Locate the cell with the specified text and output its [X, Y] center coordinate. 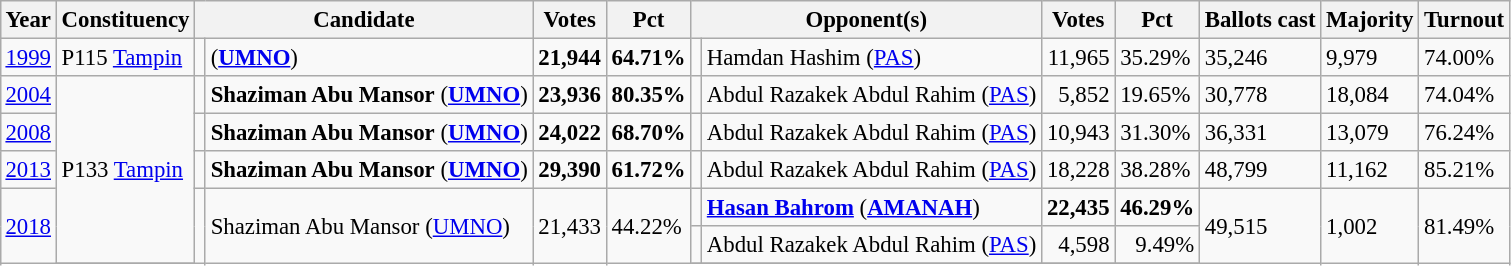
29,390 [570, 170]
2004 [28, 95]
30,778 [1260, 95]
21,944 [570, 57]
74.04% [1464, 95]
13,079 [1370, 133]
Majority [1370, 20]
9.49% [1158, 245]
1999 [28, 57]
Candidate [364, 20]
23,936 [570, 95]
5,852 [1078, 95]
31.30% [1158, 133]
2018 [28, 226]
36,331 [1260, 133]
Constituency [125, 20]
2008 [28, 133]
64.71% [648, 57]
10,943 [1078, 133]
35.29% [1158, 57]
85.21% [1464, 170]
9,979 [1370, 57]
(UMNO) [369, 57]
Year [28, 20]
76.24% [1464, 133]
68.70% [648, 133]
35,246 [1260, 57]
21,433 [570, 226]
44.22% [648, 226]
Opponent(s) [866, 20]
P133 Tampin [125, 170]
1,002 [1370, 226]
Turnout [1464, 20]
Hamdan Hashim (PAS) [872, 57]
Ballots cast [1260, 20]
61.72% [648, 170]
38.28% [1158, 170]
18,084 [1370, 95]
11,965 [1078, 57]
4,598 [1078, 245]
22,435 [1078, 208]
18,228 [1078, 170]
46.29% [1158, 208]
81.49% [1464, 226]
48,799 [1260, 170]
2013 [28, 170]
19.65% [1158, 95]
Hasan Bahrom (AMANAH) [872, 208]
80.35% [648, 95]
P115 Tampin [125, 57]
11,162 [1370, 170]
49,515 [1260, 226]
24,022 [570, 133]
74.00% [1464, 57]
